Return [x, y] of the center of cell containing provided text 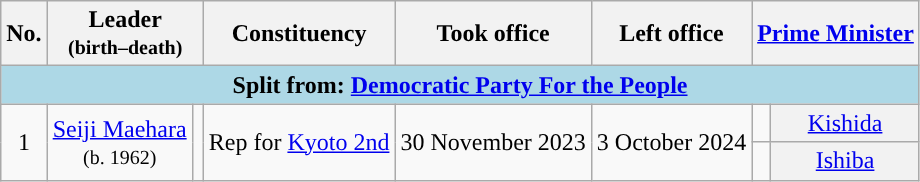
30 November 2023 [493, 142]
1 [24, 142]
Leader(birth–death) [125, 34]
Kishida [846, 123]
Seiji Maehara(b. 1962) [120, 142]
No. [24, 34]
Left office [671, 34]
Split from: Democratic Party For the People [460, 85]
Prime Minister [836, 34]
Took office [493, 34]
Constituency [299, 34]
3 October 2024 [671, 142]
Ishiba [846, 161]
Rep for Kyoto 2nd [299, 142]
